Pinpoint the cell where the given text exists, returning its (X, Y) midpoint coordinate. 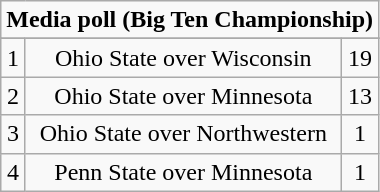
13 (360, 96)
4 (13, 172)
3 (13, 134)
Media poll (Big Ten Championship) (190, 20)
Ohio State over Minnesota (183, 96)
Ohio State over Northwestern (183, 134)
2 (13, 96)
Penn State over Minnesota (183, 172)
Ohio State over Wisconsin (183, 58)
19 (360, 58)
